Search for the cell housing the specified text and yield its [X, Y] center coordinate. 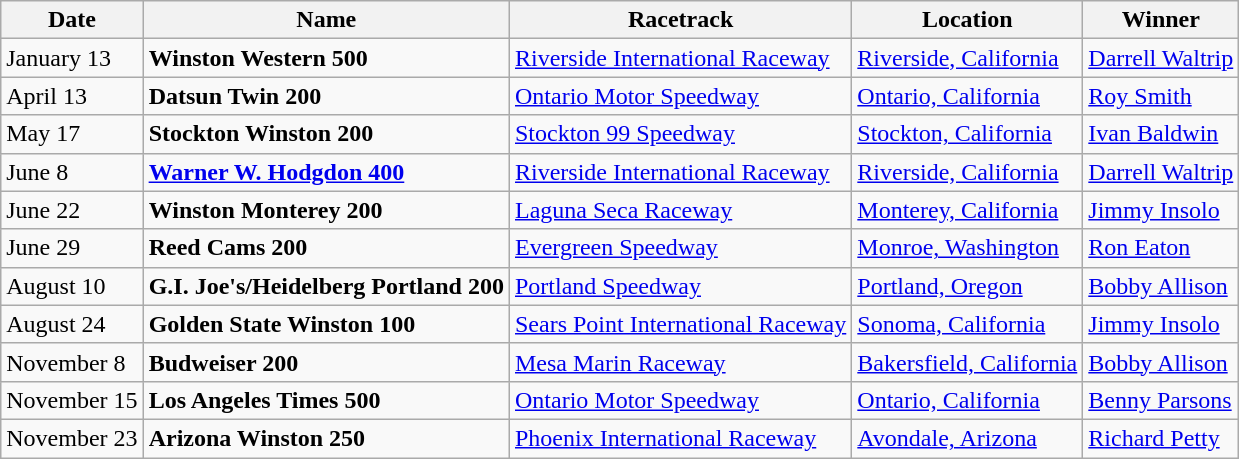
Date [72, 20]
Richard Petty [1161, 438]
Ivan Baldwin [1161, 134]
November 23 [72, 438]
June 22 [72, 210]
Phoenix International Raceway [680, 438]
Winston Western 500 [326, 58]
Stockton 99 Speedway [680, 134]
Portland, Oregon [968, 286]
Monterey, California [968, 210]
August 24 [72, 324]
November 8 [72, 362]
Stockton, California [968, 134]
Roy Smith [1161, 96]
Avondale, Arizona [968, 438]
January 13 [72, 58]
Bakersfield, California [968, 362]
Sonoma, California [968, 324]
Arizona Winston 250 [326, 438]
May 17 [72, 134]
Winner [1161, 20]
Golden State Winston 100 [326, 324]
Racetrack [680, 20]
Sears Point International Raceway [680, 324]
Los Angeles Times 500 [326, 400]
Ron Eaton [1161, 248]
G.I. Joe's/Heidelberg Portland 200 [326, 286]
June 29 [72, 248]
Portland Speedway [680, 286]
Name [326, 20]
Budweiser 200 [326, 362]
November 15 [72, 400]
Winston Monterey 200 [326, 210]
Datsun Twin 200 [326, 96]
Stockton Winston 200 [326, 134]
April 13 [72, 96]
Warner W. Hodgdon 400 [326, 172]
August 10 [72, 286]
Laguna Seca Raceway [680, 210]
Reed Cams 200 [326, 248]
Mesa Marin Raceway [680, 362]
Evergreen Speedway [680, 248]
Benny Parsons [1161, 400]
June 8 [72, 172]
Location [968, 20]
Monroe, Washington [968, 248]
